Find where the given text appears and provide that cell's center as (X, Y) coordinate. 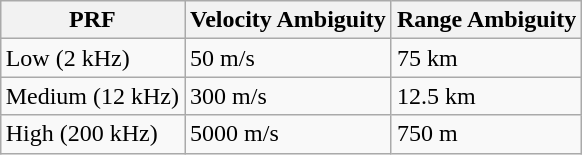
750 m (486, 134)
75 km (486, 58)
50 m/s (288, 58)
High (200 kHz) (92, 134)
Low (2 kHz) (92, 58)
Range Ambiguity (486, 20)
5000 m/s (288, 134)
PRF (92, 20)
Medium (12 kHz) (92, 96)
12.5 km (486, 96)
Velocity Ambiguity (288, 20)
300 m/s (288, 96)
